Capture the cell that displays the provided text and extract its [X, Y] central coordinate. 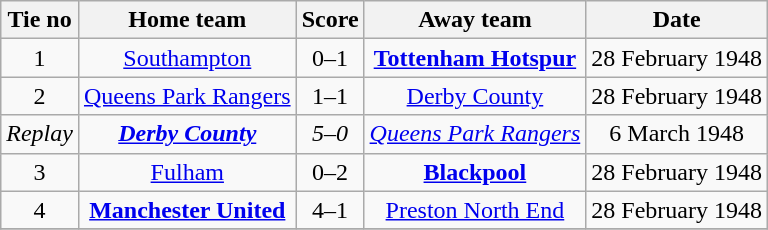
Fulham [187, 172]
Score [330, 20]
4 [40, 210]
Date [677, 20]
Away team [475, 20]
5–0 [330, 134]
4–1 [330, 210]
3 [40, 172]
Southampton [187, 58]
Preston North End [475, 210]
Tottenham Hotspur [475, 58]
1–1 [330, 96]
Replay [40, 134]
2 [40, 96]
0–2 [330, 172]
Home team [187, 20]
Manchester United [187, 210]
1 [40, 58]
6 March 1948 [677, 134]
Blackpool [475, 172]
0–1 [330, 58]
Tie no [40, 20]
